Output the [x, y] coordinate of the center of the cell containing the given text.  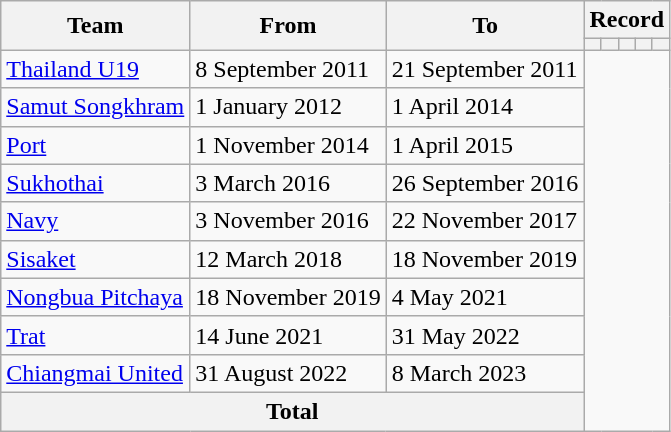
Total [292, 411]
1 November 2014 [288, 145]
Samut Songkhram [96, 107]
Record [627, 20]
1 January 2012 [288, 107]
Nongbua Pitchaya [96, 297]
12 March 2018 [288, 259]
8 September 2011 [288, 69]
Trat [96, 335]
1 April 2015 [485, 145]
To [485, 26]
8 March 2023 [485, 373]
Sisaket [96, 259]
1 April 2014 [485, 107]
Port [96, 145]
31 August 2022 [288, 373]
Team [96, 26]
31 May 2022 [485, 335]
Sukhothai [96, 183]
3 November 2016 [288, 221]
3 March 2016 [288, 183]
Thailand U19 [96, 69]
From [288, 26]
14 June 2021 [288, 335]
21 September 2011 [485, 69]
Navy [96, 221]
26 September 2016 [485, 183]
4 May 2021 [485, 297]
Chiangmai United [96, 373]
22 November 2017 [485, 221]
